Return [X, Y] of the center of cell containing provided text 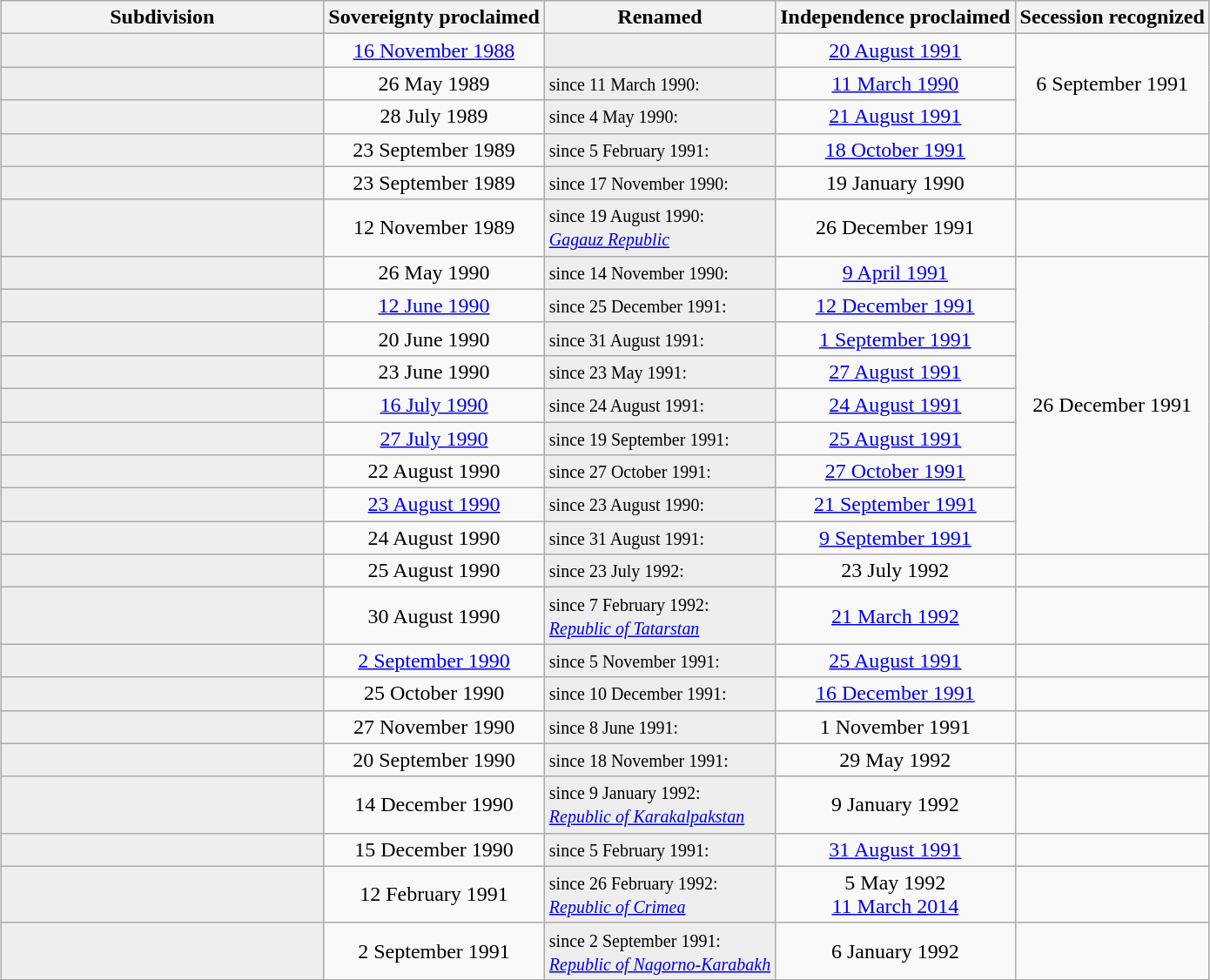
Sovereignty proclaimed [434, 17]
20 September 1990 [434, 760]
since 18 November 1991: [660, 760]
since 9 January 1992: Republic of Karakalpakstan [660, 804]
27 August 1991 [895, 372]
16 November 1988 [434, 50]
23 June 1990 [434, 372]
Independence proclaimed [895, 17]
12 November 1989 [434, 228]
2 September 1990 [434, 661]
16 December 1991 [895, 694]
6 September 1991 [1113, 84]
since 26 February 1992: Republic of Crimea [660, 895]
26 May 1990 [434, 272]
27 November 1990 [434, 727]
12 December 1991 [895, 305]
29 May 1992 [895, 760]
9 September 1991 [895, 538]
20 August 1991 [895, 50]
27 October 1991 [895, 472]
since 10 December 1991: [660, 694]
Renamed [660, 17]
since 25 December 1991: [660, 305]
15 December 1990 [434, 849]
since 19 August 1990: Gagauz Republic [660, 228]
22 August 1990 [434, 472]
1 November 1991 [895, 727]
11 March 1990 [895, 84]
26 May 1989 [434, 84]
since 23 August 1990: [660, 505]
since 14 November 1990: [660, 272]
19 January 1990 [895, 183]
21 August 1991 [895, 117]
1 September 1991 [895, 339]
30 August 1990 [434, 616]
since 7 February 1992: Republic of Tatarstan [660, 616]
since 23 July 1992: [660, 571]
9 April 1991 [895, 272]
since 11 March 1990: [660, 84]
since 23 May 1991: [660, 372]
since 24 August 1991: [660, 405]
23 July 1992 [895, 571]
since 2 September 1991: Republic of Nagorno-Karabakh [660, 950]
since 5 November 1991: [660, 661]
14 December 1990 [434, 804]
24 August 1990 [434, 538]
12 June 1990 [434, 305]
27 July 1990 [434, 438]
25 August 1990 [434, 571]
18 October 1991 [895, 150]
21 September 1991 [895, 505]
since 17 November 1990: [660, 183]
24 August 1991 [895, 405]
23 August 1990 [434, 505]
21 March 1992 [895, 616]
2 September 1991 [434, 950]
28 July 1989 [434, 117]
16 July 1990 [434, 405]
since 19 September 1991: [660, 438]
25 October 1990 [434, 694]
Secession recognized [1113, 17]
since 8 June 1991: [660, 727]
20 June 1990 [434, 339]
31 August 1991 [895, 849]
Subdivision [162, 17]
since 27 October 1991: [660, 472]
since 4 May 1990: [660, 117]
9 January 1992 [895, 804]
5 May 1992 11 March 2014 [895, 895]
6 January 1992 [895, 950]
12 February 1991 [434, 895]
